Detect which cell encompasses the target text, then output its [X, Y] center coordinate. 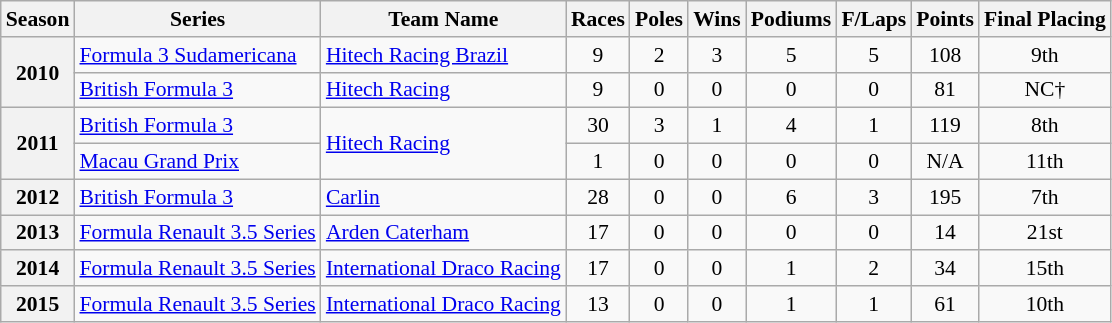
11th [1045, 162]
6 [792, 197]
28 [598, 197]
14 [945, 233]
195 [945, 197]
Races [598, 19]
NC† [1045, 90]
Points [945, 19]
F/Laps [874, 19]
2013 [38, 233]
15th [1045, 269]
21st [1045, 233]
13 [598, 304]
4 [792, 126]
Team Name [444, 19]
Series [197, 19]
30 [598, 126]
Wins [717, 19]
Poles [659, 19]
Formula 3 Sudamericana [197, 55]
Macau Grand Prix [197, 162]
81 [945, 90]
Season [38, 19]
61 [945, 304]
2015 [38, 304]
2010 [38, 72]
Arden Caterham [444, 233]
108 [945, 55]
2012 [38, 197]
2014 [38, 269]
Hitech Racing Brazil [444, 55]
2011 [38, 144]
119 [945, 126]
8th [1045, 126]
7th [1045, 197]
Carlin [444, 197]
9th [1045, 55]
Podiums [792, 19]
Final Placing [1045, 19]
N/A [945, 162]
10th [1045, 304]
34 [945, 269]
